Pinpoint the cell where the given text exists, returning its (X, Y) midpoint coordinate. 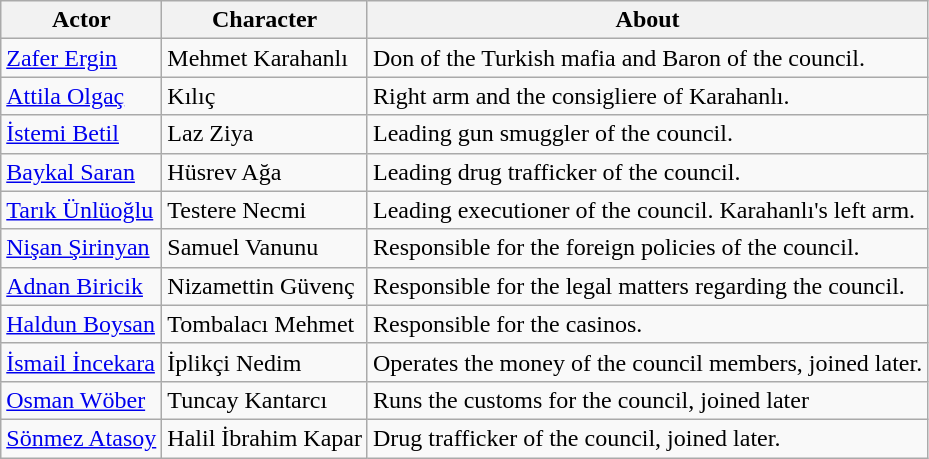
Right arm and the consigliere of Karahanlı. (647, 96)
Halil İbrahim Kapar (265, 438)
Character (265, 20)
Testere Necmi (265, 210)
Tarık Ünlüoğlu (82, 210)
İsmail İncekara (82, 362)
Responsible for the legal matters regarding the council. (647, 286)
Drug trafficker of the council, joined later. (647, 438)
About (647, 20)
Osman Wöber (82, 400)
İstemi Betil (82, 134)
Leading drug trafficker of the council. (647, 172)
Responsible for the foreign policies of the council. (647, 248)
Don of the Turkish mafia and Baron of the council. (647, 58)
Leading executioner of the council. Karahanlı's left arm. (647, 210)
Hüsrev Ağa (265, 172)
Haldun Boysan (82, 324)
Leading gun smuggler of the council. (647, 134)
Nizamettin Güvenç (265, 286)
Sönmez Atasoy (82, 438)
Adnan Biricik (82, 286)
Runs the customs for the council, joined later (647, 400)
Kılıç (265, 96)
Baykal Saran (82, 172)
Actor (82, 20)
Mehmet Karahanlı (265, 58)
Laz Ziya (265, 134)
Nişan Şirinyan (82, 248)
Samuel Vanunu (265, 248)
Attila Olgaç (82, 96)
Responsible for the casinos. (647, 324)
Tuncay Kantarcı (265, 400)
İplikçi Nedim (265, 362)
Operates the money of the council members, joined later. (647, 362)
Zafer Ergin (82, 58)
Tombalacı Mehmet (265, 324)
